Scan for the cell matching the given text and deliver its [X, Y] coordinate at center. 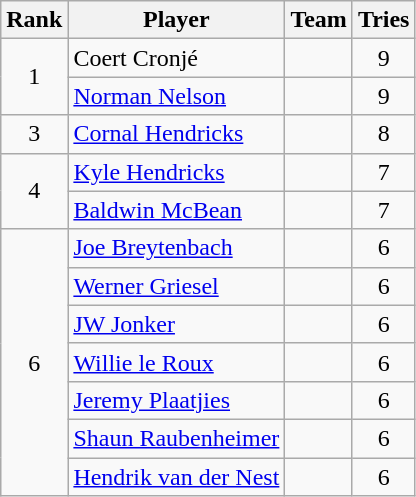
Rank [34, 20]
Cornal Hendricks [176, 134]
Kyle Hendricks [176, 172]
Willie le Roux [176, 362]
Shaun Raubenheimer [176, 438]
4 [34, 191]
8 [384, 134]
Norman Nelson [176, 96]
Tries [384, 20]
3 [34, 134]
Jeremy Plaatjies [176, 400]
Werner Griesel [176, 286]
Hendrik van der Nest [176, 477]
1 [34, 77]
Joe Breytenbach [176, 248]
JW Jonker [176, 324]
Player [176, 20]
Baldwin McBean [176, 210]
Team [319, 20]
Coert Cronjé [176, 58]
